From the cell containing the given text, extract its center point as [x, y] coordinate. 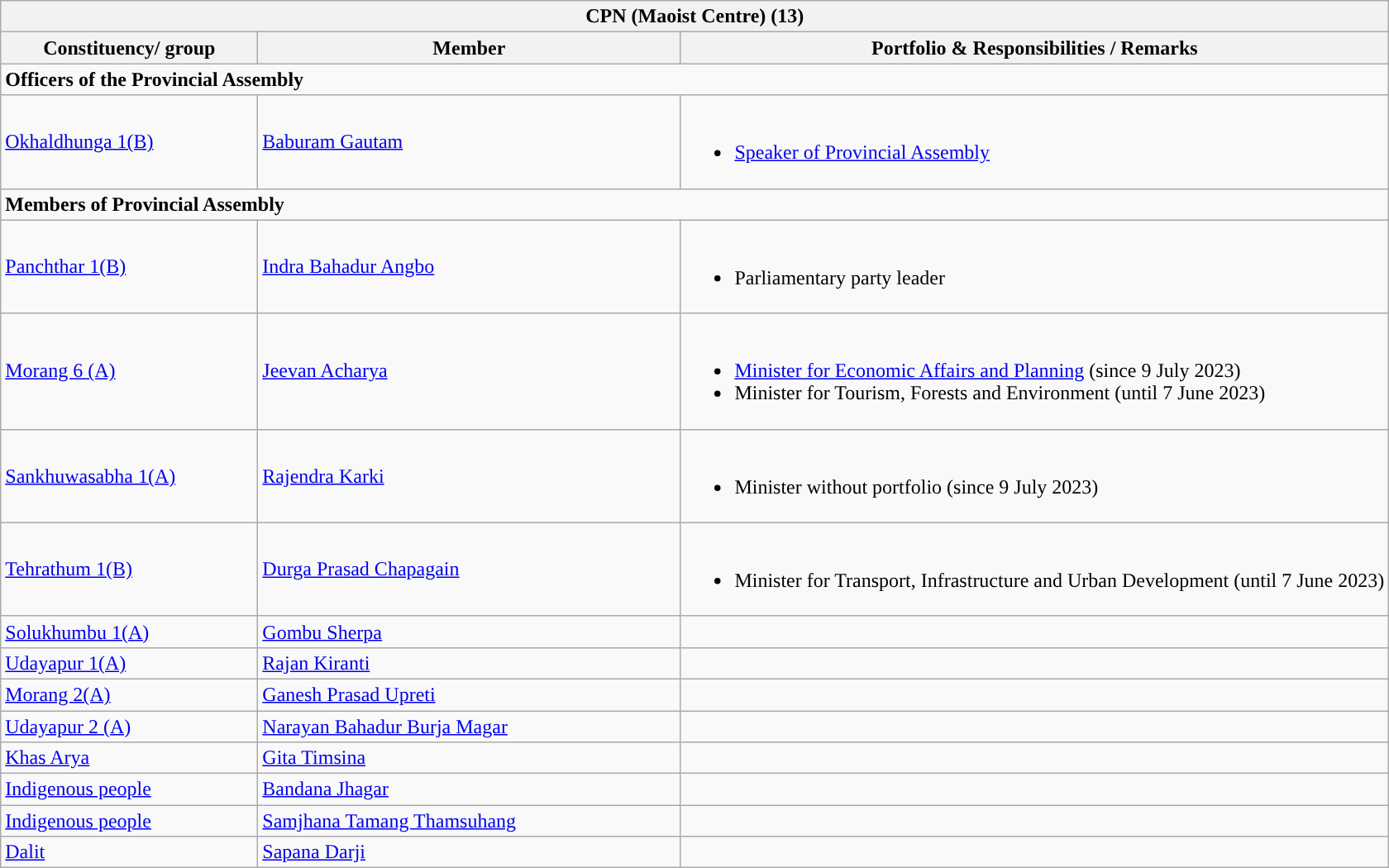
Minister for Transport, Infrastructure and Urban Development (until 7 June 2023) [1035, 569]
CPN (Maoist Centre) (13) [694, 17]
Panchthar 1(B) [129, 266]
Rajan Kiranti [470, 663]
Udayapur 2 (A) [129, 727]
Speaker of Provincial Assembly [1035, 142]
Ganesh Prasad Upreti [470, 694]
Officers of the Provincial Assembly [694, 79]
Tehrathum 1(B) [129, 569]
Okhaldhunga 1(B) [129, 142]
Khas Arya [129, 758]
Narayan Bahadur Burja Magar [470, 727]
Sankhuwasabha 1(A) [129, 476]
Morang 6 (A) [129, 371]
Sapana Darji [470, 852]
Gombu Sherpa [470, 632]
Dalit [129, 852]
Parliamentary party leader [1035, 266]
Portfolio & Responsibilities / Remarks [1035, 48]
Jeevan Acharya [470, 371]
Minister for Economic Affairs and Planning (since 9 July 2023)Minister for Tourism, Forests and Environment (until 7 June 2023) [1035, 371]
Minister without portfolio (since 9 July 2023) [1035, 476]
Constituency/ group [129, 48]
Udayapur 1(A) [129, 663]
Samjhana Tamang Thamsuhang [470, 821]
Solukhumbu 1(A) [129, 632]
Morang 2(A) [129, 694]
Member [470, 48]
Members of Provincial Assembly [694, 204]
Bandana Jhagar [470, 789]
Durga Prasad Chapagain [470, 569]
Rajendra Karki [470, 476]
Baburam Gautam [470, 142]
Gita Timsina [470, 758]
Indra Bahadur Angbo [470, 266]
